Identify which cell holds the provided text, then report its (x, y) central coordinate. 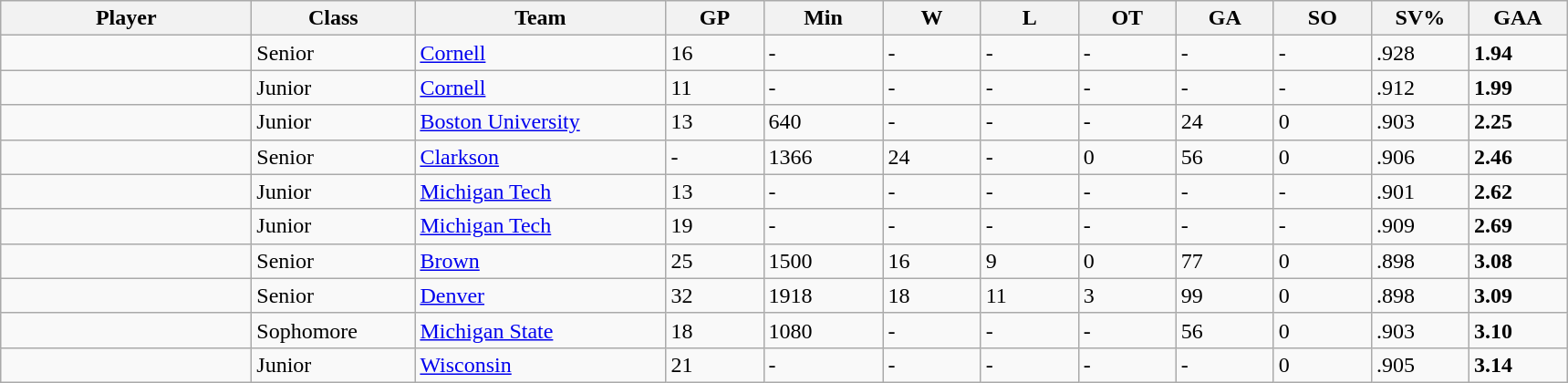
21 (715, 365)
SO (1323, 18)
.905 (1419, 365)
2.69 (1518, 226)
1500 (823, 261)
3.14 (1518, 365)
GP (715, 18)
W (932, 18)
3 (1127, 295)
1080 (823, 330)
.901 (1419, 191)
Brown (540, 261)
GA (1224, 18)
SV% (1419, 18)
Sophomore (334, 330)
Class (334, 18)
3.08 (1518, 261)
2.25 (1518, 122)
.909 (1419, 226)
2.46 (1518, 157)
GAA (1518, 18)
1.99 (1518, 88)
Min (823, 18)
19 (715, 226)
77 (1224, 261)
1918 (823, 295)
1.94 (1518, 53)
Wisconsin (540, 365)
9 (1029, 261)
Denver (540, 295)
Michigan State (540, 330)
.912 (1419, 88)
2.62 (1518, 191)
3.09 (1518, 295)
25 (715, 261)
99 (1224, 295)
.928 (1419, 53)
OT (1127, 18)
Team (540, 18)
3.10 (1518, 330)
.906 (1419, 157)
Boston University (540, 122)
32 (715, 295)
L (1029, 18)
1366 (823, 157)
Player (126, 18)
640 (823, 122)
Clarkson (540, 157)
